For the text-containing cell, return its midpoint in (x, y) coordinate format. 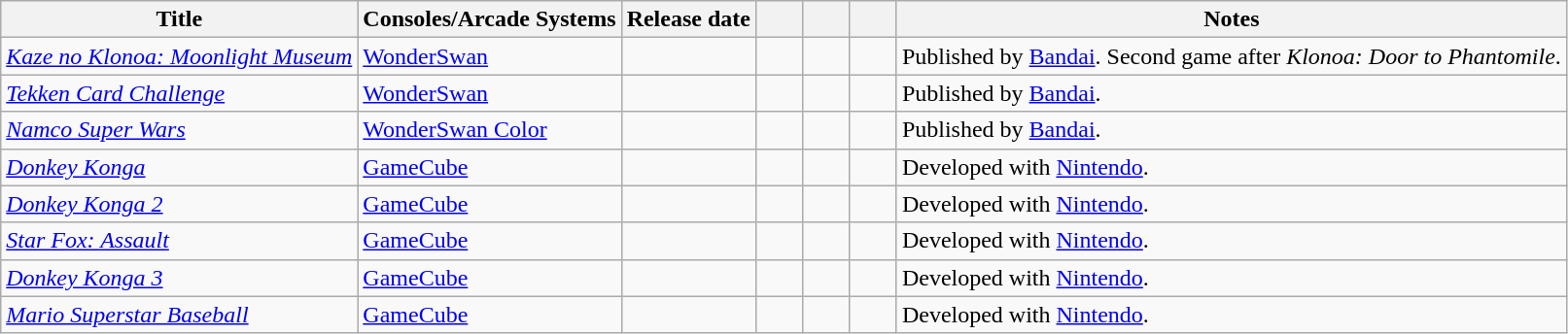
Namco Super Wars (179, 130)
Donkey Konga (179, 167)
Kaze no Klonoa: Moonlight Museum (179, 56)
Notes (1231, 19)
Mario Superstar Baseball (179, 315)
Consoles/Arcade Systems (490, 19)
Star Fox: Assault (179, 241)
Published by Bandai. Second game after Klonoa: Door to Phantomile. (1231, 56)
Donkey Konga 2 (179, 204)
Release date (688, 19)
WonderSwan Color (490, 130)
Title (179, 19)
Donkey Konga 3 (179, 278)
Tekken Card Challenge (179, 93)
